Return the (x, y) coordinate for the center point of the cell that contains the specified text.  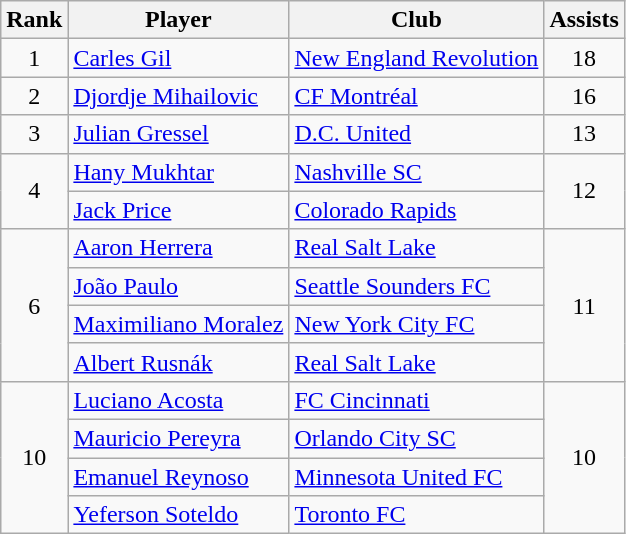
Player (178, 20)
Club (416, 20)
Jack Price (178, 210)
Rank (34, 20)
Nashville SC (416, 172)
1 (34, 58)
12 (584, 191)
Hany Mukhtar (178, 172)
New York City FC (416, 324)
Carles Gil (178, 58)
Minnesota United FC (416, 477)
11 (584, 305)
João Paulo (178, 286)
Colorado Rapids (416, 210)
13 (584, 134)
Emanuel Reynoso (178, 477)
Orlando City SC (416, 438)
New England Revolution (416, 58)
Yeferson Soteldo (178, 515)
Assists (584, 20)
CF Montréal (416, 96)
Luciano Acosta (178, 400)
Aaron Herrera (178, 248)
D.C. United (416, 134)
18 (584, 58)
Albert Rusnák (178, 362)
Toronto FC (416, 515)
Djordje Mihailovic (178, 96)
16 (584, 96)
4 (34, 191)
6 (34, 305)
Seattle Sounders FC (416, 286)
2 (34, 96)
Julian Gressel (178, 134)
Maximiliano Moralez (178, 324)
FC Cincinnati (416, 400)
3 (34, 134)
Mauricio Pereyra (178, 438)
